Return the [x, y] coordinate for the center point of the cell that contains the specified text.  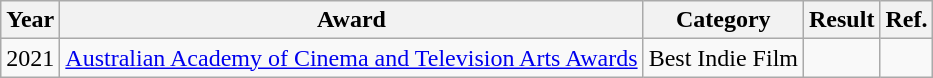
Award [352, 20]
Result [842, 20]
Australian Academy of Cinema and Television Arts Awards [352, 58]
Category [723, 20]
Best Indie Film [723, 58]
Year [30, 20]
2021 [30, 58]
Ref. [906, 20]
